Output the (X, Y) coordinate of the center of the cell containing the given text.  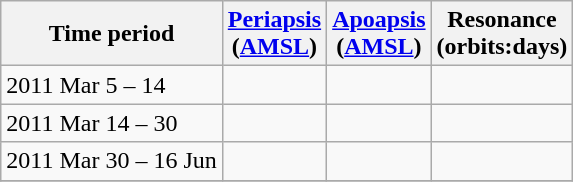
2011 Mar 14 – 30 (112, 123)
Time period (112, 34)
Periapsis(AMSL) (274, 34)
2011 Mar 30 – 16 Jun (112, 161)
2011 Mar 5 – 14 (112, 85)
Resonance(orbits:days) (502, 34)
Apoapsis(AMSL) (379, 34)
